Provide the (X, Y) coordinate of the cell's center where the given text is located.  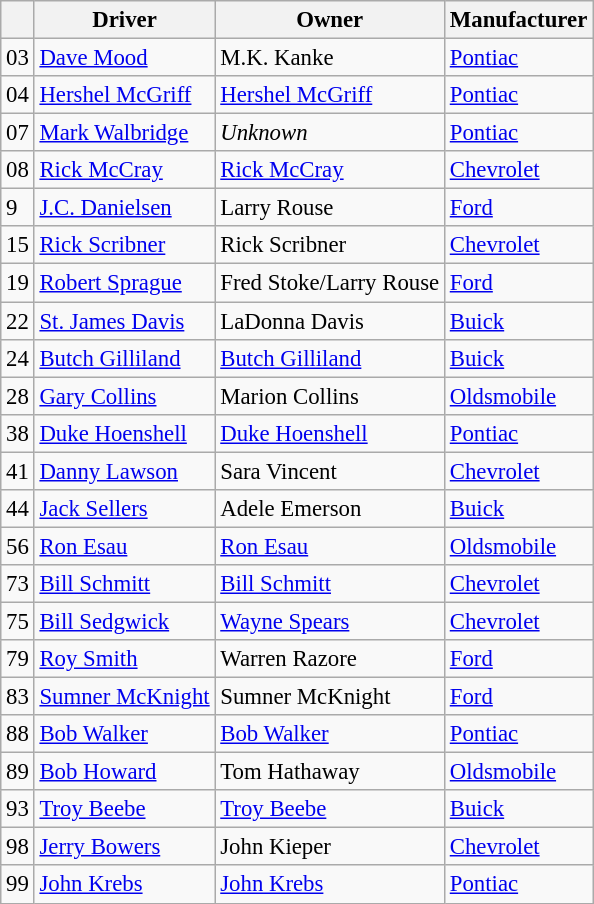
Roy Smith (124, 659)
19 (18, 283)
Jerry Bowers (124, 847)
Mark Walbridge (124, 133)
28 (18, 396)
15 (18, 245)
Tom Hathaway (330, 772)
Wayne Spears (330, 621)
Gary Collins (124, 396)
Driver (124, 20)
9 (18, 208)
Manufacturer (518, 20)
03 (18, 58)
Unknown (330, 133)
Larry Rouse (330, 208)
Dave Mood (124, 58)
07 (18, 133)
98 (18, 847)
Jack Sellers (124, 509)
04 (18, 95)
Fred Stoke/Larry Rouse (330, 283)
22 (18, 321)
75 (18, 621)
93 (18, 809)
08 (18, 170)
38 (18, 433)
41 (18, 471)
89 (18, 772)
John Kieper (330, 847)
Owner (330, 20)
44 (18, 509)
88 (18, 734)
Sara Vincent (330, 471)
56 (18, 546)
73 (18, 584)
J.C. Danielsen (124, 208)
M.K. Kanke (330, 58)
Marion Collins (330, 396)
79 (18, 659)
Danny Lawson (124, 471)
Adele Emerson (330, 509)
St. James Davis (124, 321)
83 (18, 697)
Bob Howard (124, 772)
24 (18, 358)
Robert Sprague (124, 283)
LaDonna Davis (330, 321)
99 (18, 885)
Bill Sedgwick (124, 621)
Warren Razore (330, 659)
